Provide the (X, Y) coordinate of the cell's center where the given text is located.  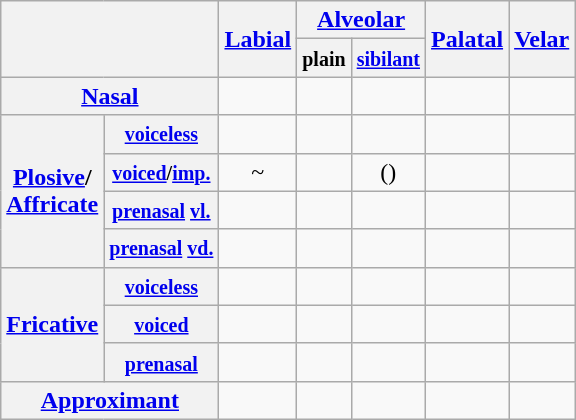
Nasal (110, 96)
Palatal (468, 39)
sibilant (388, 58)
() (388, 172)
prenasal vd. (162, 248)
Labial (258, 39)
Approximant (110, 400)
Fricative (52, 324)
Alveolar (362, 20)
Velar (542, 39)
prenasal (162, 362)
prenasal vl. (162, 210)
Plosive/Affricate (52, 191)
plain (324, 58)
voiced/imp. (162, 172)
voiced (162, 324)
~ (258, 172)
